Detect which cell encompasses the target text, then output its [x, y] center coordinate. 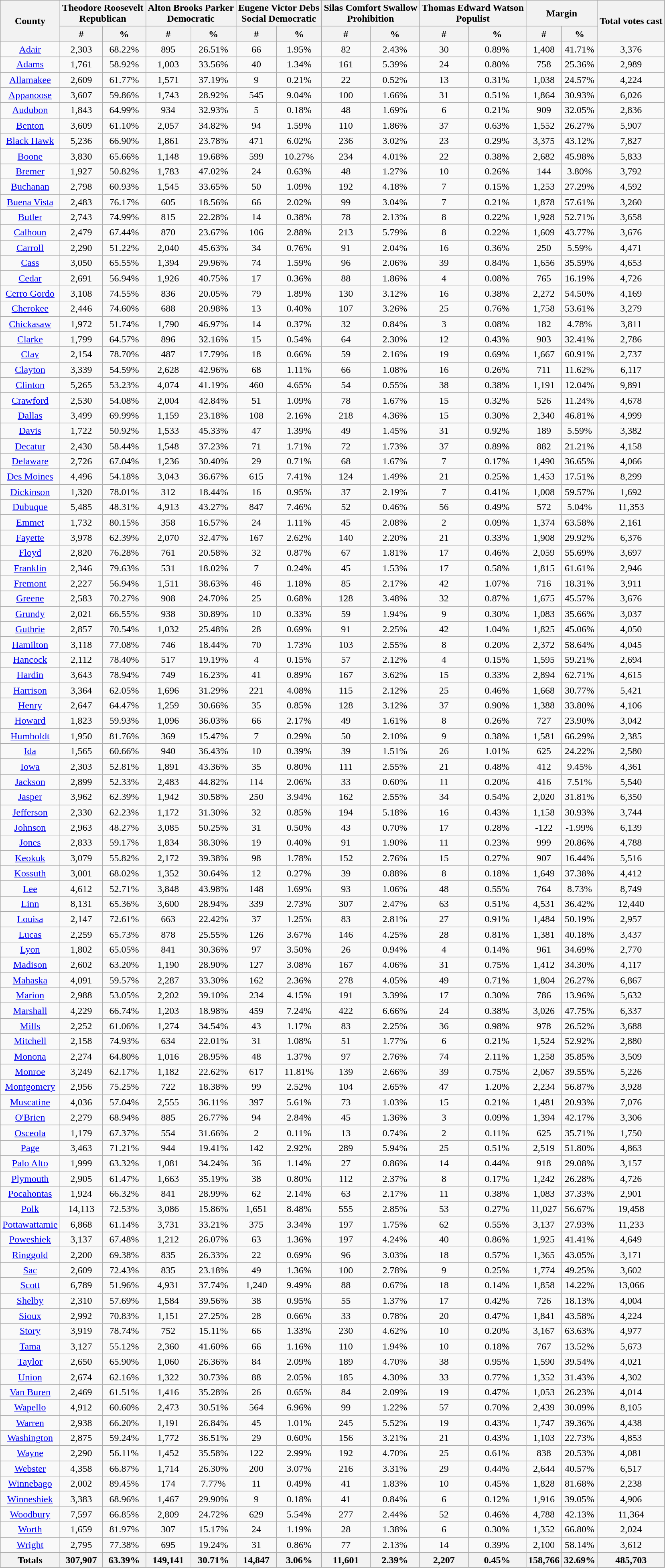
57.61% [579, 202]
35.28% [213, 1392]
605 [168, 202]
2.37% [395, 1178]
2,346 [81, 568]
53.61% [579, 309]
Monroe [30, 1072]
Henry [30, 706]
3.02% [395, 141]
Mahaska [30, 980]
2,024 [631, 1530]
1,950 [81, 736]
1,242 [544, 1178]
1,761 [81, 65]
66.29% [579, 736]
47.02% [213, 171]
1,484 [544, 919]
50.19% [579, 919]
2,857 [81, 629]
1,259 [168, 706]
3,658 [631, 217]
0.94% [395, 950]
Dallas [30, 415]
4.08% [299, 690]
46.81% [579, 415]
156 [346, 1438]
1,834 [168, 843]
174 [168, 1484]
Webster [30, 1469]
4,906 [631, 1499]
26.07% [213, 1240]
0.61% [497, 1453]
416 [544, 782]
695 [168, 1545]
Franklin [30, 568]
50.25% [213, 827]
54.08% [124, 400]
3.26% [395, 309]
26.28% [579, 1178]
3.67% [299, 935]
11.62% [579, 370]
1,584 [168, 1301]
3,050 [81, 263]
0.68% [299, 599]
1,714 [168, 1469]
3,463 [81, 1148]
74.60% [124, 309]
60.93% [124, 186]
64.47% [124, 706]
3,499 [81, 415]
2,446 [81, 309]
28.90% [213, 965]
2,274 [81, 1056]
752 [168, 1331]
36.43% [213, 751]
42.96% [213, 370]
2,682 [544, 156]
30.73% [213, 1377]
6,139 [631, 827]
0.28% [497, 827]
Winneshiek [30, 1499]
124 [346, 477]
107 [346, 309]
815 [168, 217]
44.82% [213, 782]
Buena Vista [30, 202]
847 [256, 507]
3.04% [395, 202]
2,726 [81, 461]
3,697 [631, 553]
617 [256, 1072]
Story [30, 1331]
3,744 [631, 812]
67.37% [124, 1133]
0.91% [497, 919]
50.82% [124, 171]
1.53% [395, 568]
3.80% [579, 171]
29.08% [579, 1163]
3,609 [81, 125]
Ida [30, 751]
6,350 [631, 797]
3.07% [299, 1469]
18.31% [579, 583]
17.51% [579, 477]
3,811 [631, 324]
52.92% [579, 1041]
1,322 [168, 1377]
3.08% [299, 965]
764 [544, 888]
Cass [30, 263]
1,253 [544, 186]
40.75% [213, 278]
Boone [30, 156]
1,159 [168, 415]
2.20% [395, 538]
6,867 [631, 980]
1,927 [81, 171]
1.77% [395, 1041]
2,650 [81, 1362]
30.77% [579, 690]
57.69% [124, 1301]
358 [168, 522]
4,004 [631, 1301]
746 [168, 644]
1.14% [299, 1163]
3,306 [631, 1117]
0.48% [497, 767]
Emmet [30, 522]
3,279 [631, 309]
60.91% [579, 354]
70.83% [124, 1316]
2,798 [81, 186]
17.79% [213, 354]
3,085 [168, 827]
471 [256, 141]
60.66% [124, 751]
9,891 [631, 385]
2,770 [631, 950]
61.10% [124, 125]
2,100 [544, 1545]
2.39% [395, 1560]
59.17% [124, 843]
460 [256, 385]
48.31% [124, 507]
59.21% [579, 660]
2,385 [631, 736]
2.08% [395, 522]
62.17% [124, 1072]
1,258 [544, 1056]
8,749 [631, 888]
72 [346, 446]
72.53% [124, 1209]
33.65% [213, 186]
51.22% [124, 248]
4,045 [631, 644]
2,786 [631, 339]
5 [256, 110]
19,458 [631, 1209]
52.33% [124, 782]
111 [346, 767]
1,374 [544, 522]
13.96% [579, 995]
6,376 [631, 538]
67.04% [124, 461]
412 [544, 767]
50.92% [124, 431]
4.36% [395, 415]
3,167 [544, 1331]
68.96% [124, 1499]
1,060 [168, 1362]
1.45% [395, 431]
1,412 [544, 965]
1,668 [544, 690]
2,901 [631, 1194]
3,978 [81, 538]
1,841 [544, 1316]
Washington [30, 1438]
289 [346, 1148]
18.56% [213, 202]
1,236 [168, 461]
Cedar [30, 278]
2,252 [81, 1026]
2,899 [81, 782]
1,942 [168, 797]
4,592 [631, 186]
1,858 [544, 1285]
3,602 [631, 1270]
10.27% [299, 156]
11.81% [299, 1072]
74.55% [124, 293]
61.51% [124, 1392]
Des Moines [30, 477]
1,552 [544, 125]
8.48% [299, 1209]
3.31% [395, 1469]
2,628 [168, 370]
46.97% [213, 324]
Iowa [30, 767]
2.52% [299, 1087]
O'Brien [30, 1117]
1,772 [168, 1438]
4,050 [631, 629]
22.62% [213, 1072]
72.43% [124, 1270]
30.51% [213, 1407]
0.52% [395, 80]
66.80% [579, 1530]
4,471 [631, 248]
1.27% [395, 171]
1,548 [168, 446]
3,127 [81, 1346]
3.39% [395, 995]
1.95% [299, 49]
2,040 [168, 248]
Pottawattamie [30, 1224]
39.36% [579, 1423]
78.40% [124, 660]
918 [544, 1163]
1.04% [497, 629]
758 [544, 65]
554 [168, 1133]
58.14% [579, 1545]
1,103 [544, 1438]
61.61% [579, 568]
882 [544, 446]
7.46% [299, 507]
2,234 [544, 1087]
1,320 [81, 492]
Winnebago [30, 1484]
3,376 [631, 49]
2,279 [81, 1117]
22.01% [213, 1041]
6,868 [81, 1224]
61.06% [124, 1026]
9.45% [579, 767]
26.77% [213, 1117]
485,703 [631, 1560]
29.92% [579, 538]
36.03% [213, 721]
2,272 [544, 293]
Marshall [30, 1011]
43.27% [213, 507]
Alton Brooks ParkerDemocratic [191, 14]
5,265 [81, 385]
1,663 [168, 1178]
1.83% [395, 1484]
31.43% [579, 1377]
146 [346, 935]
67.48% [124, 1240]
7,597 [81, 1514]
2,644 [544, 1469]
76.28% [124, 553]
3.21% [395, 1438]
30.71% [213, 1560]
3,911 [631, 583]
62.23% [124, 812]
3.50% [299, 950]
2,674 [81, 1377]
1,783 [168, 171]
66.87% [124, 1469]
4,014 [631, 1392]
140 [346, 538]
0.37% [299, 324]
Dickinson [30, 492]
79 [256, 293]
2,938 [81, 1423]
3,026 [544, 1011]
11,364 [631, 1514]
34.54% [213, 1026]
5,226 [631, 1072]
Jackson [30, 782]
2,154 [81, 354]
4.62% [395, 1331]
4,361 [631, 767]
74.99% [124, 217]
39.05% [579, 1499]
2,147 [81, 919]
61.14% [124, 1224]
726 [544, 1301]
103 [346, 644]
108 [256, 415]
3,042 [631, 721]
27.93% [579, 1224]
32.93% [213, 110]
2,238 [631, 1484]
1,388 [544, 706]
42.17% [579, 1117]
2.43% [395, 49]
161 [346, 65]
2.05% [299, 1377]
Plymouth [30, 1178]
1,823 [81, 721]
26.84% [213, 1423]
Madison [30, 965]
Osceola [30, 1133]
2,057 [168, 125]
4,999 [631, 415]
56 [444, 507]
2,310 [81, 1301]
1,908 [544, 538]
58.44% [124, 446]
1,365 [544, 1255]
2,905 [81, 1178]
Cerro Gordo [30, 293]
45.33% [213, 431]
Montgomery [30, 1087]
Keokuk [30, 858]
29.96% [213, 263]
62.71% [579, 675]
422 [346, 1011]
35.85% [579, 1056]
122 [256, 1453]
545 [256, 95]
71 [256, 446]
23.90% [579, 721]
Wright [30, 1545]
37.23% [213, 446]
1,581 [544, 736]
0.31% [497, 80]
786 [544, 995]
19.41% [213, 1148]
Margin [562, 14]
35.19% [213, 1178]
2.65% [395, 1087]
3,043 [168, 477]
218 [346, 415]
5.52% [395, 1423]
1,815 [544, 568]
2,330 [81, 812]
11,233 [631, 1224]
4,863 [631, 1148]
Van Buren [30, 1392]
1.71% [299, 446]
2.47% [395, 904]
Wapello [30, 1407]
Sioux [30, 1316]
7,076 [631, 1102]
76.17% [124, 202]
18.38% [213, 1087]
31.30% [213, 812]
940 [168, 751]
18.13% [579, 1301]
0.41% [497, 492]
245 [346, 1423]
961 [544, 950]
2,070 [168, 538]
3,600 [168, 904]
35.71% [579, 1133]
Johnson [30, 827]
6,117 [631, 370]
49.25% [579, 1270]
Delaware [30, 461]
1,016 [168, 1056]
98 [256, 858]
4,117 [631, 965]
749 [168, 675]
2,020 [544, 797]
3,364 [81, 690]
2,820 [81, 553]
1,750 [631, 1133]
1,032 [168, 629]
3,731 [168, 1224]
2.14% [299, 1194]
3,157 [631, 1163]
1,148 [168, 156]
43.05% [579, 1255]
8,131 [81, 904]
23.78% [213, 141]
7.77% [213, 1484]
2,743 [81, 217]
66.74% [124, 1011]
1,790 [168, 324]
78.94% [124, 675]
0.65% [299, 1392]
Hamilton [30, 644]
68.02% [124, 873]
15.17% [213, 1530]
112 [346, 1178]
33.80% [579, 706]
1,864 [544, 95]
8,299 [631, 477]
9.49% [299, 1285]
1,240 [256, 1285]
Guthrie [30, 629]
70.54% [124, 629]
Mitchell [30, 1041]
58.92% [124, 65]
55.69% [579, 553]
1,038 [544, 80]
4,931 [168, 1285]
2,809 [168, 1514]
1,926 [168, 278]
2.73% [299, 904]
Muscatine [30, 1102]
39.56% [213, 1301]
Worth [30, 1530]
28.99% [213, 1194]
1,452 [168, 1453]
278 [346, 980]
51.74% [124, 324]
895 [168, 49]
Kossuth [30, 873]
19.24% [213, 1545]
Fremont [30, 583]
Shelby [30, 1301]
51.96% [124, 1285]
48.27% [124, 827]
1,916 [544, 1499]
938 [168, 614]
2.62% [299, 538]
65.73% [124, 935]
Lucas [30, 935]
36.42% [579, 904]
61.47% [124, 1178]
1,747 [544, 1423]
52.81% [124, 767]
1.38% [395, 1530]
18.02% [213, 568]
34.82% [213, 125]
Clinton [30, 385]
77.38% [124, 1545]
County [30, 21]
2,880 [631, 1041]
56.67% [579, 1209]
2,479 [81, 233]
Marion [30, 995]
761 [168, 553]
Floyd [30, 553]
312 [168, 492]
-1.99% [579, 827]
7,827 [631, 141]
3,339 [81, 370]
3,643 [81, 675]
5,907 [631, 125]
37.74% [213, 1285]
16.19% [579, 278]
68.94% [124, 1117]
Polk [30, 1209]
4.30% [395, 1377]
89.45% [124, 1484]
69.99% [124, 415]
59.93% [124, 721]
2,580 [631, 751]
1.34% [299, 65]
4.25% [395, 935]
4.65% [299, 385]
1,416 [168, 1392]
909 [544, 110]
14.22% [579, 1285]
2,694 [631, 660]
1,972 [81, 324]
1.07% [497, 583]
Taylor [30, 1362]
Poweshiek [30, 1240]
65.90% [124, 1362]
63.39% [124, 1560]
1.61% [395, 721]
152 [346, 858]
29.90% [213, 1499]
14,847 [256, 1560]
Totals [30, 1560]
2,833 [81, 843]
2,287 [168, 980]
216 [346, 1469]
36.51% [213, 1438]
836 [168, 293]
2,473 [168, 1407]
22.73% [579, 1438]
5,236 [81, 141]
15.86% [213, 1209]
2.36% [299, 980]
Appanoose [30, 95]
55.12% [124, 1346]
615 [256, 477]
3,688 [631, 1026]
60.60% [124, 1407]
487 [168, 354]
Hancock [30, 660]
7.51% [579, 782]
4,169 [631, 293]
106 [256, 233]
40.18% [579, 935]
4,081 [631, 1453]
30.89% [213, 614]
2,340 [544, 415]
43.77% [579, 233]
24.72% [213, 1514]
1.81% [395, 553]
2,067 [544, 1072]
38.30% [213, 843]
66.55% [124, 614]
572 [544, 507]
Grundy [30, 614]
4,853 [631, 1438]
Bremer [30, 171]
1,453 [544, 477]
65.55% [124, 263]
4.24% [395, 1240]
1.33% [299, 1331]
526 [544, 400]
0.12% [497, 1499]
1,802 [81, 950]
20.86% [579, 843]
66.32% [124, 1194]
0.78% [395, 1316]
Cherokee [30, 309]
1,203 [168, 1011]
54.18% [124, 477]
30.09% [579, 1407]
978 [544, 1026]
1,843 [81, 110]
6.96% [299, 1407]
55 [346, 1301]
Jefferson [30, 812]
Fayette [30, 538]
41.41% [579, 1240]
2,894 [544, 675]
62.05% [124, 690]
2,172 [168, 858]
2,207 [444, 1560]
1,408 [544, 49]
3,108 [81, 293]
Audubon [30, 110]
18.98% [213, 1011]
Mills [30, 1026]
64.80% [124, 1056]
1,696 [168, 690]
20.05% [213, 293]
0.88% [395, 873]
3,001 [81, 873]
0.58% [497, 568]
4.18% [395, 186]
65.05% [124, 950]
0.92% [497, 431]
2,583 [81, 599]
2.66% [395, 1072]
0.74% [395, 1133]
3,962 [81, 797]
1,490 [544, 461]
2.92% [299, 1148]
Adair [30, 49]
Louisa [30, 919]
1.75% [395, 1224]
45.57% [579, 599]
4,531 [544, 904]
36.11% [213, 1102]
2,360 [168, 1346]
22.28% [213, 217]
Clarke [30, 339]
2,602 [81, 965]
3.48% [395, 599]
2,963 [81, 827]
39.54% [579, 1362]
2,004 [168, 400]
1,659 [81, 1530]
30.58% [213, 797]
Union [30, 1377]
1.19% [299, 1530]
194 [346, 812]
3,607 [81, 95]
26.23% [579, 1392]
28.94% [213, 904]
3,375 [544, 141]
3.62% [395, 675]
65.66% [124, 156]
1.20% [497, 1087]
63.20% [124, 965]
11.24% [579, 400]
Jasper [30, 797]
9.04% [299, 95]
4,678 [631, 400]
0.98% [497, 1026]
19.19% [213, 660]
34.24% [213, 1163]
5,673 [631, 1346]
46 [256, 583]
45.63% [213, 248]
Allamakee [30, 80]
3,437 [631, 935]
903 [544, 339]
3.34% [299, 1224]
Adams [30, 65]
16.23% [213, 675]
66.85% [124, 1514]
3,383 [81, 1499]
2,158 [81, 1041]
2.30% [395, 339]
28.92% [213, 95]
42.13% [579, 1514]
3.94% [299, 797]
688 [168, 309]
30.64% [213, 873]
16.57% [213, 522]
1,182 [168, 1072]
3,848 [168, 888]
22.42% [213, 919]
149,141 [168, 1560]
45.06% [579, 629]
1,609 [544, 233]
1.66% [395, 95]
711 [544, 370]
3,086 [168, 1209]
1,274 [168, 1026]
5.79% [395, 233]
32.47% [213, 538]
130 [346, 293]
77 [346, 1545]
0.77% [497, 1377]
Eugene Victor DebsSocial Democratic [278, 14]
6,026 [631, 95]
Lee [30, 888]
555 [346, 1209]
31.66% [213, 1133]
1,649 [544, 873]
1,003 [168, 65]
4,302 [631, 1377]
944 [168, 1148]
1,511 [168, 583]
2,372 [544, 644]
47.75% [579, 1011]
38.63% [213, 583]
4,977 [631, 1331]
24.57% [579, 80]
Harrison [30, 690]
24.70% [213, 599]
2,530 [81, 400]
1,467 [168, 1499]
Butler [30, 217]
35.66% [579, 614]
114 [256, 782]
5.18% [395, 812]
5,833 [631, 156]
6,337 [631, 1011]
43.12% [579, 141]
2,956 [81, 1087]
531 [168, 568]
1,891 [168, 767]
2.78% [395, 1270]
3,260 [631, 202]
Black Hawk [30, 141]
63.32% [124, 1163]
53.23% [124, 385]
31.29% [213, 690]
6,517 [631, 1469]
59.24% [124, 1438]
Wayne [30, 1453]
126 [256, 935]
564 [256, 1407]
2,430 [81, 446]
4.15% [299, 995]
4.01% [395, 156]
4,912 [81, 1407]
2,647 [81, 706]
Total votes cast [631, 21]
1,081 [168, 1163]
185 [346, 1377]
8.73% [579, 888]
885 [168, 1117]
144 [544, 171]
-122 [544, 827]
2,227 [81, 583]
27.25% [213, 1316]
19.68% [213, 156]
1,878 [544, 202]
200 [256, 1469]
11,027 [544, 1209]
4,496 [81, 477]
1,675 [544, 599]
33.21% [213, 1224]
4,021 [631, 1362]
1.16% [299, 1346]
1.39% [299, 431]
2.81% [395, 919]
75.25% [124, 1087]
40.57% [579, 1469]
870 [168, 233]
39.55% [579, 1072]
158,766 [544, 1560]
Linn [30, 904]
65.36% [124, 904]
5.04% [579, 507]
1.06% [395, 888]
4,229 [81, 1011]
Clay [30, 354]
1,732 [81, 522]
2,259 [81, 935]
13.52% [579, 1346]
82 [346, 49]
7.24% [299, 1011]
2,836 [631, 110]
37.38% [579, 873]
139 [346, 1072]
Crawford [30, 400]
2,439 [544, 1407]
55.82% [124, 858]
Pocahontas [30, 1194]
30.66% [213, 706]
73 [346, 1102]
26.36% [213, 1362]
63.58% [579, 522]
77.08% [124, 644]
43.36% [213, 767]
39.10% [213, 995]
Lyon [30, 950]
Clayton [30, 370]
3,037 [631, 614]
2.02% [299, 202]
64.57% [124, 339]
0.32% [497, 400]
2,161 [631, 522]
2,691 [81, 278]
1,545 [168, 186]
3,382 [631, 431]
20.98% [213, 309]
42.84% [213, 400]
4,036 [81, 1102]
32.41% [579, 339]
2.44% [395, 1514]
78.01% [124, 492]
Tama [30, 1346]
Monona [30, 1056]
4,653 [631, 263]
34.69% [579, 950]
4,066 [631, 461]
30.36% [213, 950]
20 [444, 1316]
1,595 [544, 660]
1.17% [299, 1026]
69.38% [124, 1255]
Calhoun [30, 233]
25.55% [213, 935]
30.40% [213, 461]
6,789 [81, 1285]
30 [444, 49]
629 [256, 1514]
1.51% [395, 751]
0.67% [395, 1285]
33.56% [213, 65]
5,632 [631, 995]
1,743 [168, 95]
2.88% [299, 233]
1,999 [81, 1163]
1,158 [544, 812]
20.58% [213, 553]
2,875 [81, 1438]
2,989 [631, 65]
2,946 [631, 568]
191 [346, 995]
70.27% [124, 599]
67 [346, 553]
35.58% [213, 1453]
54.59% [124, 370]
767 [544, 1346]
85 [346, 583]
1,524 [544, 1041]
66.20% [124, 1423]
2,202 [168, 995]
1,656 [544, 263]
2.19% [395, 492]
1,774 [544, 1270]
2.99% [299, 1453]
26.33% [213, 1255]
Benton [30, 125]
3,612 [631, 1545]
21.21% [579, 446]
1,172 [168, 812]
68.22% [124, 49]
3,830 [81, 156]
43.58% [579, 1316]
Scott [30, 1285]
1,096 [168, 721]
58.64% [579, 644]
25.36% [579, 65]
182 [544, 324]
33.30% [213, 980]
Buchanan [30, 186]
3,919 [81, 1331]
2,200 [81, 1255]
41.60% [213, 1346]
11,601 [346, 1560]
1.22% [395, 1407]
2,519 [544, 1148]
375 [256, 1224]
3,118 [81, 644]
26.52% [579, 1026]
1.49% [395, 477]
5.94% [395, 1148]
54.50% [579, 293]
2,469 [81, 1392]
1,758 [544, 309]
1,008 [544, 492]
1,804 [544, 980]
4.05% [395, 980]
213 [346, 233]
4,412 [631, 873]
Dubuque [30, 507]
56.87% [579, 1087]
Decatur [30, 446]
0.24% [299, 568]
1,565 [81, 751]
Hardin [30, 675]
Jones [30, 843]
26.30% [213, 1469]
1.03% [395, 1102]
1,925 [544, 1240]
79.63% [124, 568]
1,481 [544, 1102]
54 [346, 385]
4,358 [81, 1469]
12.04% [579, 385]
459 [256, 1011]
1,825 [544, 629]
0.50% [299, 827]
634 [168, 1041]
8,105 [631, 1407]
599 [256, 156]
1,053 [544, 1392]
28.95% [213, 1056]
64.99% [124, 110]
1,533 [168, 431]
36.65% [579, 461]
41.71% [579, 49]
722 [168, 1087]
2,795 [81, 1545]
517 [168, 660]
16.44% [579, 858]
2.04% [395, 248]
221 [256, 690]
3,509 [631, 1056]
1,828 [544, 1484]
115 [346, 690]
64 [346, 339]
6.02% [299, 141]
3,079 [81, 858]
27.29% [579, 186]
37.19% [213, 80]
896 [168, 339]
Carroll [30, 248]
34.30% [579, 965]
907 [544, 858]
59.86% [124, 95]
80.15% [124, 522]
1,590 [544, 1362]
4,106 [631, 706]
0.42% [497, 1301]
1,151 [168, 1316]
2,021 [81, 614]
3,928 [631, 1087]
0.81% [497, 935]
15.47% [213, 736]
5.54% [299, 1514]
20.53% [579, 1453]
4,913 [168, 507]
1,722 [81, 431]
39.38% [213, 858]
Howard [30, 721]
23.67% [213, 233]
81.68% [579, 1484]
104 [346, 1087]
78.74% [124, 1331]
Humboldt [30, 736]
1,861 [168, 141]
26.51% [213, 49]
838 [544, 1453]
11,353 [631, 507]
2.11% [497, 1056]
1,692 [631, 492]
1,571 [168, 80]
Warren [30, 1423]
2,992 [81, 1316]
2,737 [631, 354]
32.05% [579, 110]
41.19% [213, 385]
2.84% [299, 1117]
236 [346, 141]
1,928 [544, 217]
Greene [30, 599]
2,988 [81, 995]
663 [168, 919]
78.70% [124, 354]
4,612 [81, 888]
2,002 [81, 1484]
Sac [30, 1270]
1.90% [395, 843]
7.41% [299, 477]
1.18% [299, 583]
4,158 [631, 446]
37.33% [579, 1194]
Woodbury [30, 1514]
6.66% [395, 1011]
908 [168, 599]
1,667 [544, 354]
5.61% [299, 1102]
2,957 [631, 919]
1,179 [81, 1133]
1,381 [544, 935]
81.97% [124, 1530]
2,059 [544, 553]
57.04% [124, 1102]
307,907 [81, 1560]
5,516 [631, 858]
3,249 [81, 1072]
62.16% [124, 1377]
15.11% [213, 1331]
12,440 [631, 904]
35.59% [579, 263]
0.57% [497, 1255]
32.69% [579, 1560]
1,212 [168, 1240]
23 [444, 141]
45.98% [579, 156]
Davis [30, 431]
93 [346, 888]
1,651 [256, 1209]
5.39% [395, 65]
31.81% [579, 797]
4.06% [395, 965]
51.80% [579, 1148]
53.05% [124, 995]
765 [544, 278]
0.90% [497, 706]
20.93% [579, 1102]
13,066 [631, 1285]
67.44% [124, 233]
3,171 [631, 1255]
Palo Alto [30, 1163]
Ringgold [30, 1255]
878 [168, 935]
14,113 [81, 1209]
4.78% [579, 324]
397 [256, 1102]
63.63% [579, 1331]
716 [544, 583]
Page [30, 1148]
36.67% [213, 477]
0.23% [497, 843]
56.11% [124, 1453]
81.76% [124, 736]
71.21% [124, 1148]
74.93% [124, 1041]
Thomas Edward WatsonPopulist [472, 14]
4,649 [631, 1240]
24.22% [579, 751]
1,190 [168, 965]
999 [544, 843]
2,112 [81, 660]
Chickasaw [30, 324]
934 [168, 110]
4,615 [631, 675]
1.89% [299, 293]
Silas Comfort SwallowProhibition [371, 14]
70 [256, 644]
66.90% [124, 141]
4,074 [168, 385]
43.98% [213, 888]
1,799 [81, 339]
277 [346, 1514]
2.85% [395, 1209]
142 [256, 1148]
61.77% [124, 80]
339 [256, 904]
2.10% [395, 736]
25.48% [213, 629]
4,091 [81, 980]
5,421 [631, 690]
148 [256, 888]
5,540 [631, 782]
1,924 [81, 1194]
3,792 [631, 171]
32.16% [213, 339]
127 [256, 965]
1.25% [299, 919]
1.78% [299, 858]
2,555 [168, 1102]
3.06% [299, 1560]
72.61% [124, 919]
369 [168, 736]
3.03% [395, 1255]
727 [544, 721]
4,438 [631, 1423]
53 [444, 1209]
5,485 [81, 507]
Theodore RooseveltRepublican [103, 14]
230 [346, 1331]
